Capture the cell that displays the provided text and extract its (x, y) central coordinate. 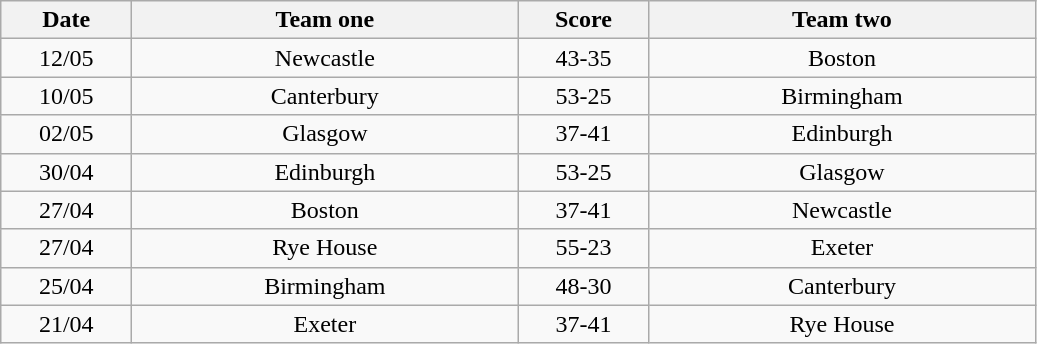
Date (66, 20)
Team two (842, 20)
21/04 (66, 324)
25/04 (66, 286)
02/05 (66, 134)
43-35 (584, 58)
Team one (325, 20)
10/05 (66, 96)
30/04 (66, 172)
12/05 (66, 58)
Score (584, 20)
48-30 (584, 286)
55-23 (584, 248)
